Scan for the cell matching the given text and deliver its (X, Y) coordinate at center. 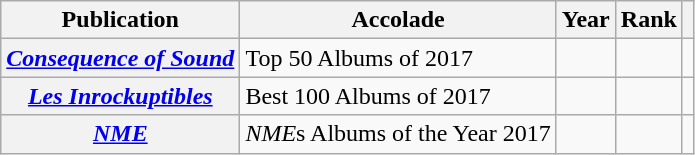
Top 50 Albums of 2017 (398, 58)
Rank (648, 20)
Accolade (398, 20)
Year (586, 20)
NMEs Albums of the Year 2017 (398, 134)
Best 100 Albums of 2017 (398, 96)
Les Inrockuptibles (120, 96)
Publication (120, 20)
Consequence of Sound (120, 58)
NME (120, 134)
